Return the (X, Y) coordinate for the center point of the cell that contains the specified text.  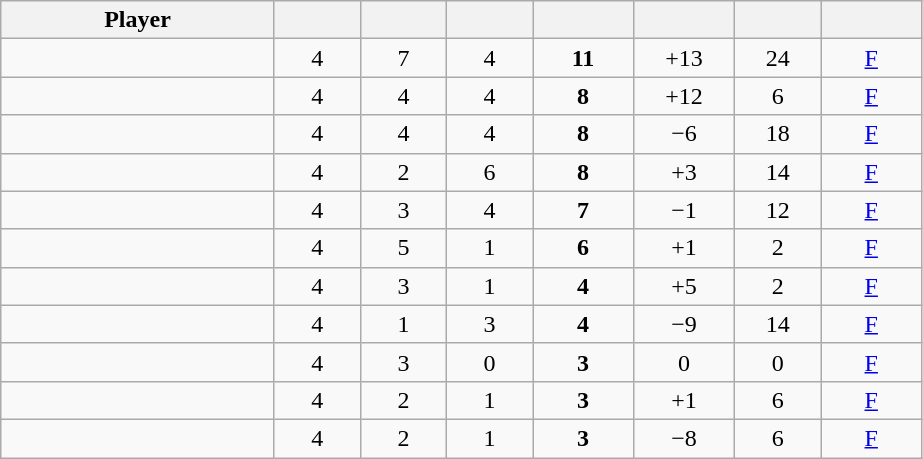
+5 (684, 286)
+3 (684, 172)
Player (138, 20)
5 (403, 248)
12 (778, 210)
24 (778, 58)
−1 (684, 210)
+12 (684, 96)
−6 (684, 134)
−9 (684, 324)
−8 (684, 438)
11 (582, 58)
18 (778, 134)
+13 (684, 58)
